Determine the [x, y] coordinate at the center of the cell enclosing the given text.  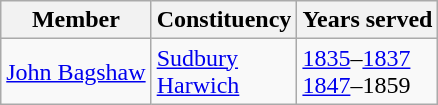
John Bagshaw [76, 72]
SudburyHarwich [224, 72]
Constituency [224, 20]
1835–18371847–1859 [368, 72]
Years served [368, 20]
Member [76, 20]
